Return [X, Y] of the center of cell containing provided text 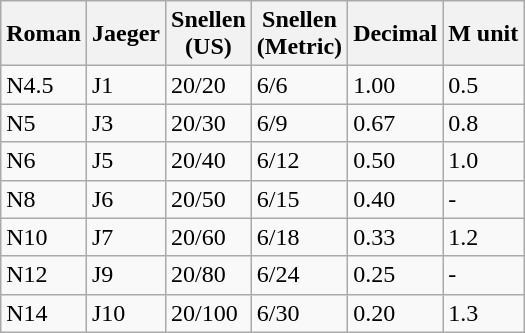
N6 [44, 161]
Snellen(Metric) [299, 34]
M unit [484, 34]
0.33 [396, 237]
6/15 [299, 199]
20/80 [209, 275]
6/24 [299, 275]
0.8 [484, 123]
Roman [44, 34]
0.67 [396, 123]
N12 [44, 275]
N10 [44, 237]
20/60 [209, 237]
1.2 [484, 237]
1.00 [396, 85]
0.50 [396, 161]
J1 [126, 85]
0.20 [396, 313]
J5 [126, 161]
0.5 [484, 85]
20/40 [209, 161]
6/18 [299, 237]
J10 [126, 313]
1.3 [484, 313]
Jaeger [126, 34]
20/100 [209, 313]
Snellen(US) [209, 34]
20/30 [209, 123]
J3 [126, 123]
N5 [44, 123]
J6 [126, 199]
6/30 [299, 313]
N14 [44, 313]
20/20 [209, 85]
1.0 [484, 161]
N4.5 [44, 85]
6/6 [299, 85]
N8 [44, 199]
J7 [126, 237]
6/9 [299, 123]
J9 [126, 275]
6/12 [299, 161]
Decimal [396, 34]
0.25 [396, 275]
20/50 [209, 199]
0.40 [396, 199]
